Return the [x, y] coordinate for the center point of the cell that contains the specified text.  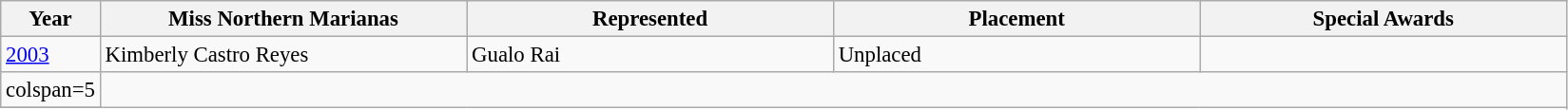
Year [50, 19]
Represented [650, 19]
Special Awards [1384, 19]
Gualo Rai [650, 55]
Placement [1016, 19]
Miss Northern Marianas [283, 19]
colspan=5 [50, 90]
Unplaced [1016, 55]
2003 [50, 55]
Kimberly Castro Reyes [283, 55]
